Return the (X, Y) coordinate for the center point of the cell that contains the specified text.  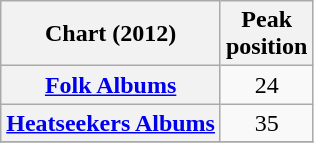
24 (266, 85)
Heatseekers Albums (111, 123)
Chart (2012) (111, 34)
35 (266, 123)
Peakposition (266, 34)
Folk Albums (111, 85)
